Search for the cell housing the specified text and yield its [x, y] center coordinate. 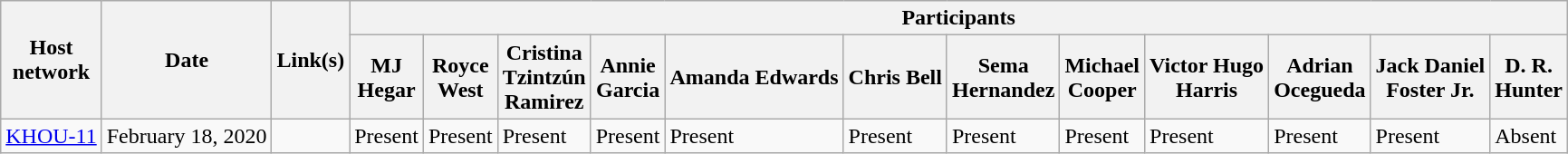
MichaelCooper [1102, 77]
CristinaTzintzúnRamirez [544, 77]
Chris Bell [895, 77]
Jack DanielFoster Jr. [1430, 77]
February 18, 2020 [187, 136]
D. R.Hunter [1529, 77]
Absent [1529, 136]
RoyceWest [460, 77]
Victor HugoHarris [1207, 77]
AnnieGarcia [628, 77]
Hostnetwork [51, 60]
Link(s) [311, 60]
MJHegar [387, 77]
Amanda Edwards [754, 77]
Date [187, 60]
AdrianOcegueda [1320, 77]
Participants [958, 18]
SemaHernandez [1003, 77]
KHOU-11 [51, 136]
